Detect which cell encompasses the target text, then output its [x, y] center coordinate. 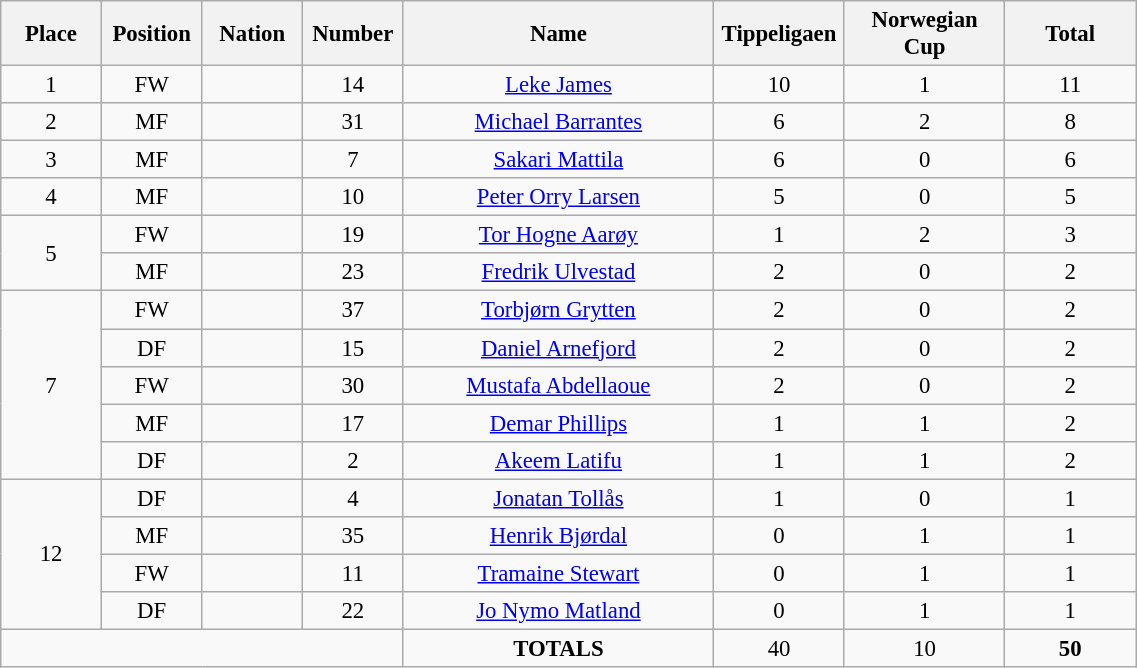
Mustafa Abdellaoue [558, 385]
Number [354, 34]
Total [1070, 34]
37 [354, 310]
Jo Nymo Matland [558, 611]
Daniel Arnefjord [558, 348]
Position [152, 34]
Michael Barrantes [558, 122]
Torbjørn Grytten [558, 310]
Tippeligaen [780, 34]
TOTALS [558, 648]
Leke James [558, 85]
14 [354, 85]
Fredrik Ulvestad [558, 273]
Akeem Latifu [558, 460]
Henrik Bjørdal [558, 536]
Sakari Mattila [558, 160]
Demar Phillips [558, 423]
Tor Hogne Aarøy [558, 235]
40 [780, 648]
17 [354, 423]
30 [354, 385]
Tramaine Stewart [558, 573]
50 [1070, 648]
19 [354, 235]
Peter Orry Larsen [558, 197]
31 [354, 122]
15 [354, 348]
Nation [252, 34]
23 [354, 273]
35 [354, 536]
Place [52, 34]
Jonatan Tollås [558, 498]
22 [354, 611]
Norwegian Cup [924, 34]
8 [1070, 122]
Name [558, 34]
12 [52, 554]
